Determine the (x, y) coordinate at the center of the cell enclosing the given text.  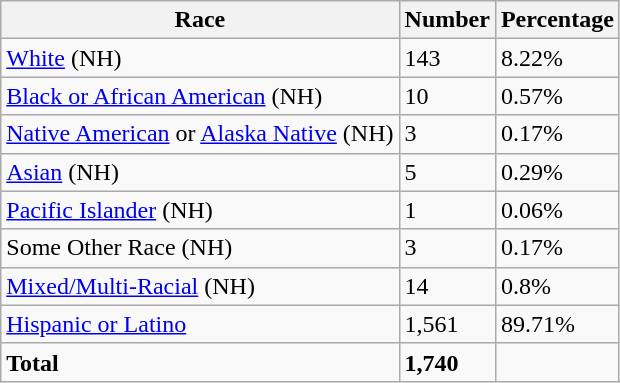
Some Other Race (NH) (200, 248)
Pacific Islander (NH) (200, 210)
1,561 (447, 324)
8.22% (557, 58)
Total (200, 362)
14 (447, 286)
1 (447, 210)
Native American or Alaska Native (NH) (200, 134)
1,740 (447, 362)
Asian (NH) (200, 172)
Mixed/Multi-Racial (NH) (200, 286)
143 (447, 58)
89.71% (557, 324)
0.8% (557, 286)
5 (447, 172)
0.57% (557, 96)
White (NH) (200, 58)
Black or African American (NH) (200, 96)
10 (447, 96)
Race (200, 20)
0.29% (557, 172)
0.06% (557, 210)
Hispanic or Latino (200, 324)
Percentage (557, 20)
Number (447, 20)
